Output the (X, Y) coordinate of the center of the cell containing the given text.  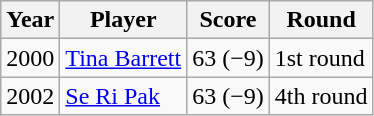
4th round (321, 96)
Year (30, 20)
Player (124, 20)
2000 (30, 58)
Score (228, 20)
2002 (30, 96)
Se Ri Pak (124, 96)
1st round (321, 58)
Tina Barrett (124, 58)
Round (321, 20)
